From the cell containing the given text, extract its center point as (x, y) coordinate. 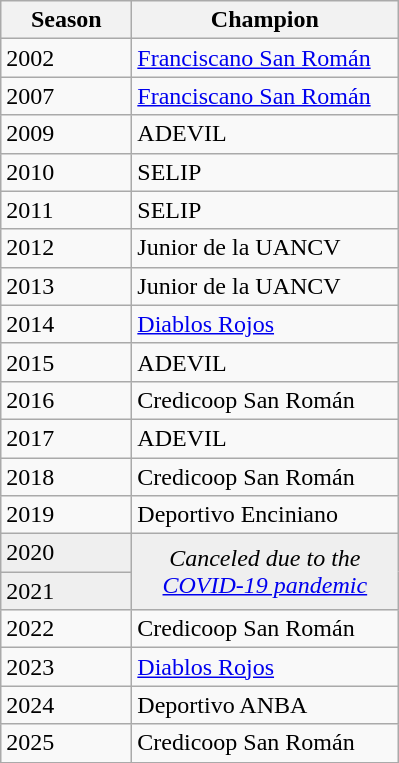
2012 (66, 248)
2018 (66, 477)
2020 (66, 553)
Season (66, 20)
Deportivo ANBA (265, 705)
2017 (66, 438)
Canceled due to the COVID-19 pandemic (265, 572)
2007 (66, 96)
Deportivo Enciniano (265, 515)
2014 (66, 324)
2010 (66, 172)
2021 (66, 591)
2009 (66, 134)
2022 (66, 629)
2024 (66, 705)
2016 (66, 400)
2025 (66, 743)
Champion (265, 20)
2013 (66, 286)
2002 (66, 58)
2023 (66, 667)
2015 (66, 362)
2019 (66, 515)
2011 (66, 210)
